Pinpoint the cell where the given text exists, returning its [x, y] midpoint coordinate. 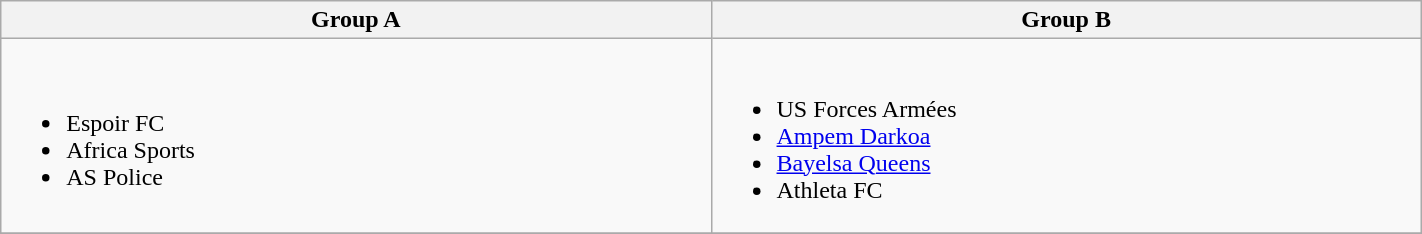
Group A [356, 20]
Group B [1066, 20]
Espoir FC Africa Sports AS Police [356, 136]
US Forces Armées Ampem Darkoa Bayelsa Queens Athleta FC [1066, 136]
